Return (x, y) of the center of cell containing provided text 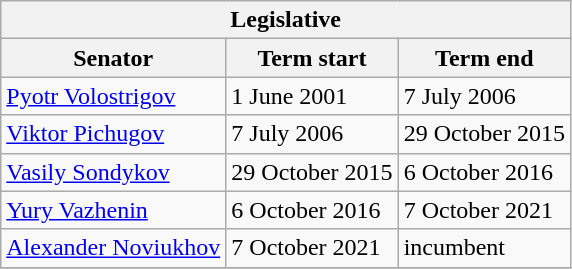
Term start (312, 58)
Pyotr Volostrigov (114, 96)
Alexander Noviukhov (114, 248)
Legislative (286, 20)
1 June 2001 (312, 96)
Vasily Sondykov (114, 172)
Term end (484, 58)
Viktor Pichugov (114, 134)
incumbent (484, 248)
Senator (114, 58)
Yury Vazhenin (114, 210)
